Locate the cell with the specified text and output its [x, y] center coordinate. 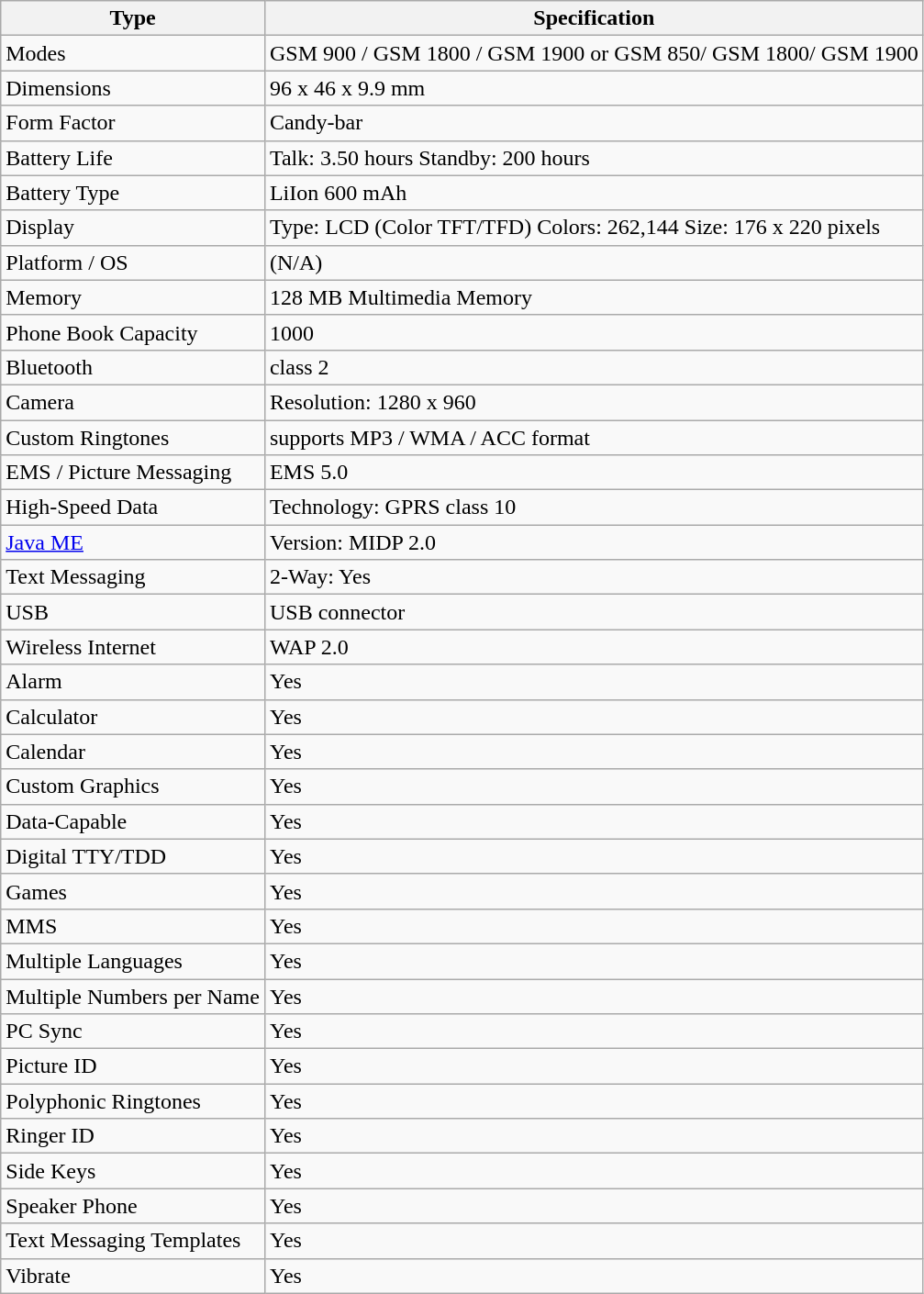
GSM 900 / GSM 1800 / GSM 1900 or GSM 850/ GSM 1800/ GSM 1900 [594, 53]
Wireless Internet [133, 647]
LiIon 600 mAh [594, 193]
Custom Ringtones [133, 438]
Talk: 3.50 hours Standby: 200 hours [594, 158]
Multiple Languages [133, 961]
(N/A) [594, 262]
class 2 [594, 367]
Candy-bar [594, 123]
MMS [133, 926]
Version: MIDP 2.0 [594, 542]
Calendar [133, 752]
Camera [133, 402]
Java ME [133, 542]
EMS / Picture Messaging [133, 473]
Vibrate [133, 1276]
Speaker Phone [133, 1206]
Data-Capable [133, 821]
High-Speed Data [133, 508]
Polyphonic Ringtones [133, 1101]
Type: LCD (Color TFT/TFD) Colors: 262,144 Size: 176 x 220 pixels [594, 228]
Platform / OS [133, 262]
USB [133, 612]
WAP 2.0 [594, 647]
1000 [594, 332]
Battery Type [133, 193]
Memory [133, 297]
Dimensions [133, 88]
Form Factor [133, 123]
Phone Book Capacity [133, 332]
2-Way: Yes [594, 577]
Digital TTY/TDD [133, 856]
Custom Graphics [133, 786]
Side Keys [133, 1171]
Text Messaging [133, 577]
Ringer ID [133, 1136]
Games [133, 891]
Bluetooth [133, 367]
Picture ID [133, 1066]
PC Sync [133, 1032]
Type [133, 18]
Technology: GPRS class 10 [594, 508]
Modes [133, 53]
Alarm [133, 682]
128 MB Multimedia Memory [594, 297]
Calculator [133, 717]
Text Messaging Templates [133, 1241]
supports MP3 / WMA / ACC format [594, 438]
Specification [594, 18]
Display [133, 228]
USB connector [594, 612]
96 x 46 x 9.9 mm [594, 88]
Battery Life [133, 158]
Multiple Numbers per Name [133, 996]
EMS 5.0 [594, 473]
Resolution: 1280 x 960 [594, 402]
